Extract the [x, y] coordinate from the center of the cell holding the provided text.  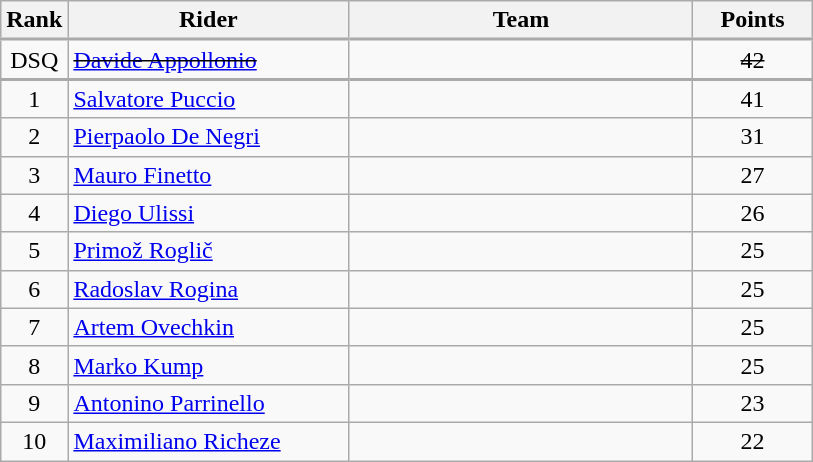
9 [34, 403]
Diego Ulissi [208, 213]
7 [34, 327]
42 [752, 60]
3 [34, 175]
6 [34, 289]
8 [34, 365]
Artem Ovechkin [208, 327]
26 [752, 213]
Team [521, 20]
22 [752, 441]
31 [752, 137]
Primož Roglič [208, 251]
27 [752, 175]
DSQ [34, 60]
Marko Kump [208, 365]
Rank [34, 20]
23 [752, 403]
Maximiliano Richeze [208, 441]
10 [34, 441]
1 [34, 98]
Davide Appollonio [208, 60]
5 [34, 251]
Salvatore Puccio [208, 98]
Points [752, 20]
Mauro Finetto [208, 175]
Rider [208, 20]
2 [34, 137]
Antonino Parrinello [208, 403]
4 [34, 213]
41 [752, 98]
Radoslav Rogina [208, 289]
Pierpaolo De Negri [208, 137]
